From the cell containing the given text, extract its center point as (X, Y) coordinate. 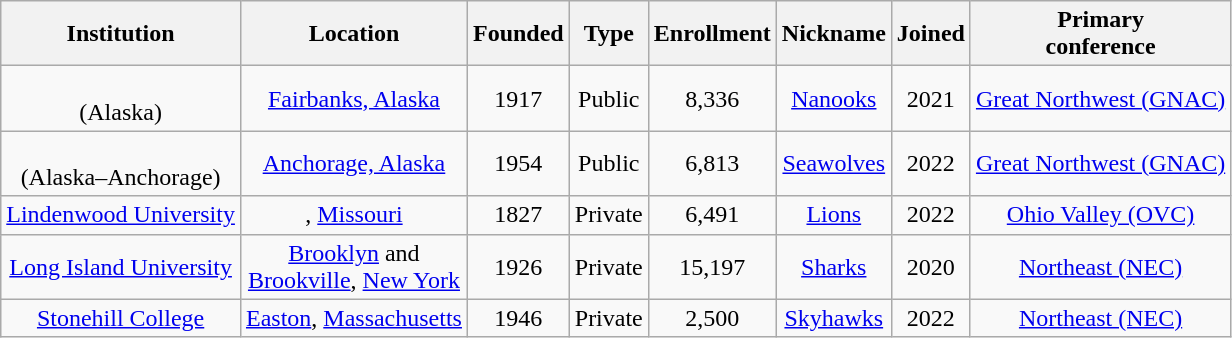
Joined (930, 34)
Easton, Massachusetts (354, 318)
Location (354, 34)
15,197 (712, 266)
, Missouri (354, 215)
6,813 (712, 164)
Nanooks (834, 98)
2,500 (712, 318)
Lions (834, 215)
Lindenwood University (121, 215)
Founded (518, 34)
Institution (121, 34)
Seawolves (834, 164)
2021 (930, 98)
Anchorage, Alaska (354, 164)
1954 (518, 164)
1926 (518, 266)
(Alaska) (121, 98)
2020 (930, 266)
1946 (518, 318)
Type (608, 34)
Nickname (834, 34)
8,336 (712, 98)
Skyhawks (834, 318)
6,491 (712, 215)
Fairbanks, Alaska (354, 98)
Long Island University (121, 266)
Sharks (834, 266)
Ohio Valley (OVC) (1100, 215)
(Alaska–Anchorage) (121, 164)
Brooklyn andBrookville, New York (354, 266)
1917 (518, 98)
1827 (518, 215)
Stonehill College (121, 318)
Primaryconference (1100, 34)
Enrollment (712, 34)
